Provide the (X, Y) coordinate of the cell's center where the given text is located.  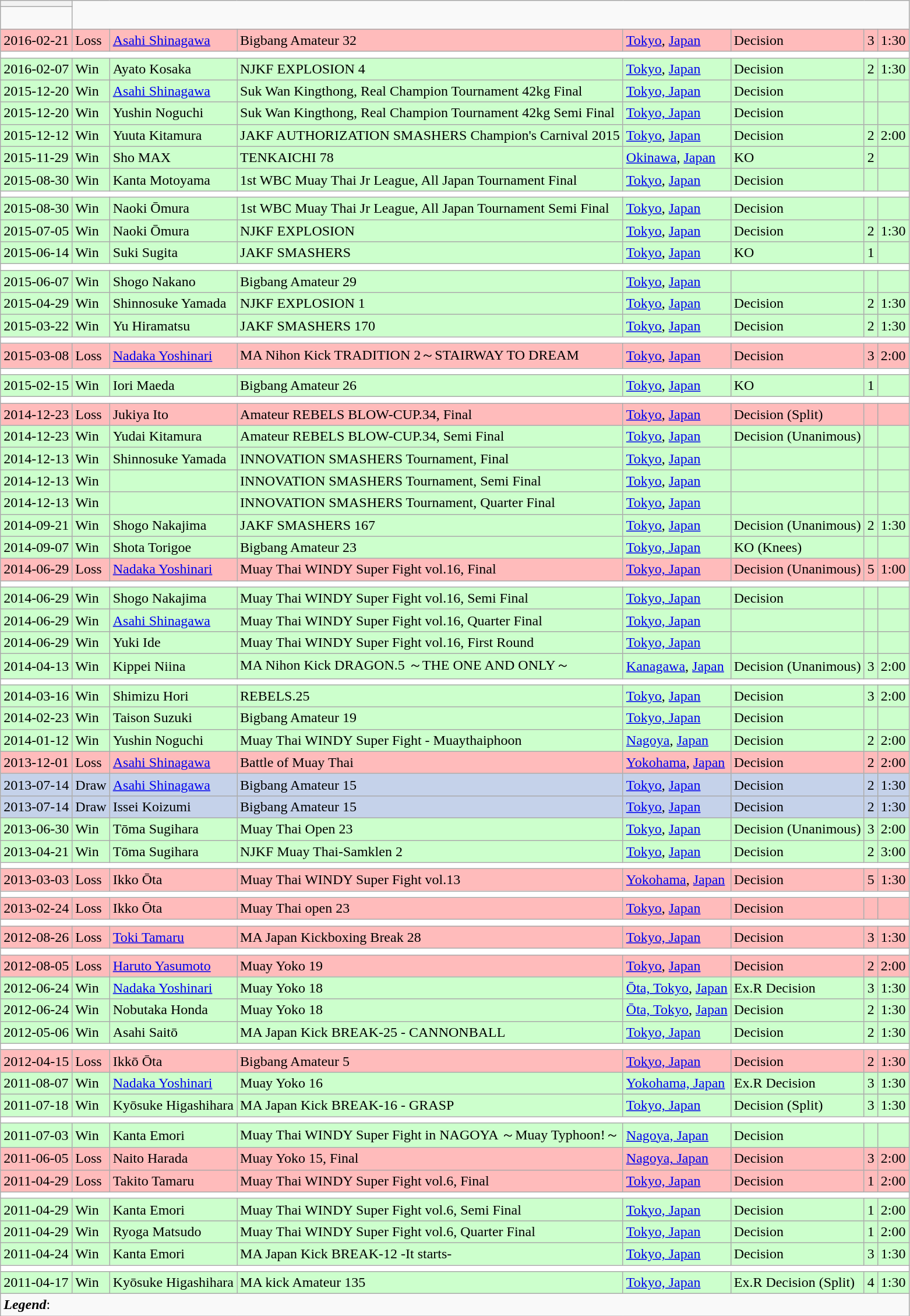
Muay Yoko 19 (430, 966)
2013-12-01 (36, 762)
Taison Suzuki (173, 718)
2014-01-12 (36, 740)
JAKF SMASHERS 170 (430, 326)
Bigbang Amateur 32 (430, 40)
Yudai Kitamura (173, 437)
Amateur REBELS BLOW-CUP.34, Semi Final (430, 437)
1st WBC Muay Thai Jr League, All Japan Tournament Final (430, 180)
2013-06-30 (36, 829)
Sho MAX (173, 157)
Yuuta Kitamura (173, 135)
Muay Thai WINDY Super Fight vol.6, Semi Final (430, 1209)
2015-07-05 (36, 230)
2014-09-07 (36, 547)
Asahi Saitō (173, 1032)
2011-04-17 (36, 1283)
Muay Thai WINDY Super Fight vol.6, Final (430, 1181)
KO (Knees) (797, 547)
Muay Thai WINDY Super Fight in NAGOYA ～Muay Typhoon!～ (430, 1135)
NJKF EXPLOSION 4 (430, 69)
Muay Thai WINDY Super Fight vol.16, First Round (430, 642)
Takito Tamaru (173, 1181)
MA Japan Kick BREAK-25 - CANNONBALL (430, 1032)
2015-11-29 (36, 157)
Muay Thai open 23 (430, 909)
2011-07-03 (36, 1135)
Nobutaka Honda (173, 1010)
2016-02-07 (36, 69)
Jukiya Ito (173, 414)
Ikkō Ōta (173, 1061)
2011-08-07 (36, 1083)
2015-04-29 (36, 304)
JAKF SMASHERS (430, 253)
2011-04-24 (36, 1254)
INNOVATION SMASHERS Tournament, Final (430, 459)
Ryoga Matsudo (173, 1231)
JAKF SMASHERS 167 (430, 525)
Bigbang Amateur 23 (430, 547)
MA Nihon Kick DRAGON.5 ～THE ONE AND ONLY～ (430, 666)
Toki Tamaru (173, 937)
Issei Koizumi (173, 807)
2015-12-12 (36, 135)
2014-04-13 (36, 666)
Shogo Nakano (173, 282)
2013-02-24 (36, 909)
2014-09-21 (36, 525)
Shimizu Hori (173, 696)
Suki Sugita (173, 253)
NJKF Muay Thai-Samklen 2 (430, 851)
Bigbang Amateur 5 (430, 1061)
Naito Harada (173, 1159)
Kanta Motoyama (173, 180)
Ex.R Decision (Split) (797, 1283)
2012-04-15 (36, 1061)
Muay Thai WINDY Super Fight vol.13 (430, 880)
REBELS.25 (430, 696)
2015-06-14 (36, 253)
1:00 (893, 569)
Muay Yoko 16 (430, 1083)
Haruto Yasumoto (173, 966)
MA Japan Kick BREAK-16 - GRASP (430, 1105)
2013-04-21 (36, 851)
2015-06-07 (36, 282)
2014-03-16 (36, 696)
NJKF EXPLOSION (430, 230)
2011-07-18 (36, 1105)
2014-02-23 (36, 718)
Suk Wan Kingthong, Real Champion Tournament 42kg Final (430, 91)
2015-02-15 (36, 386)
2011-06-05 (36, 1159)
Bigbang Amateur 19 (430, 718)
Battle of Muay Thai (430, 762)
3:00 (893, 851)
2012-08-05 (36, 966)
2012-08-26 (36, 937)
Ayato Kosaka (173, 69)
1st WBC Muay Thai Jr League, All Japan Tournament Semi Final (430, 208)
MA Japan Kick BREAK-12 -It starts- (430, 1254)
Okinawa, Japan (677, 157)
Amateur REBELS BLOW-CUP.34, Final (430, 414)
Bigbang Amateur 29 (430, 282)
Shota Torigoe (173, 547)
Yuki Ide (173, 642)
INNOVATION SMASHERS Tournament, Semi Final (430, 481)
2012-05-06 (36, 1032)
MA Nihon Kick TRADITION 2～STAIRWAY TO DREAM (430, 356)
Kanagawa, Japan (677, 666)
Muay Yoko 15, Final (430, 1159)
Muay Thai WINDY Super Fight vol.16, Semi Final (430, 598)
Kippei Niina (173, 666)
Muay Thai Open 23 (430, 829)
MA Japan Kickboxing Break 28 (430, 937)
TENKAICHI 78 (430, 157)
2013-03-03 (36, 880)
Muay Thai WINDY Super Fight vol.16, Final (430, 569)
Yu Hiramatsu (173, 326)
Legend: (454, 1305)
NJKF EXPLOSION 1 (430, 304)
2015-03-22 (36, 326)
2016-02-21 (36, 40)
Muay Thai WINDY Super Fight - Muaythaiphoon (430, 740)
MA kick Amateur 135 (430, 1283)
4 (870, 1283)
Iori Maeda (173, 386)
INNOVATION SMASHERS Tournament, Quarter Final (430, 503)
Muay Thai WINDY Super Fight vol.16, Quarter Final (430, 620)
Muay Thai WINDY Super Fight vol.6, Quarter Final (430, 1231)
Bigbang Amateur 26 (430, 386)
2015-03-08 (36, 356)
JAKF AUTHORIZATION SMASHERS Champion's Carnival 2015 (430, 135)
Suk Wan Kingthong, Real Champion Tournament 42kg Semi Final (430, 113)
